For the text-containing cell, return its midpoint in (X, Y) coordinate format. 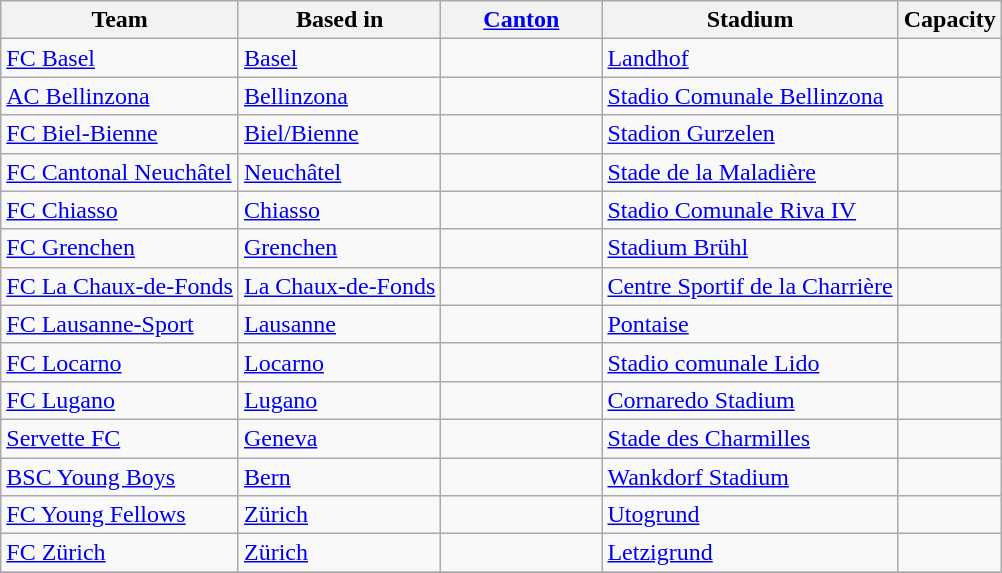
FC Grenchen (120, 248)
Lugano (339, 400)
FC Basel (120, 58)
Biel/Bienne (339, 134)
La Chaux-de-Fonds (339, 286)
FC Lausanne-Sport (120, 324)
Based in (339, 20)
BSC Young Boys (120, 477)
Chiasso (339, 210)
Utogrund (750, 515)
Grenchen (339, 248)
Geneva (339, 438)
Stade de la Maladière (750, 172)
Stadio Comunale Bellinzona (750, 96)
FC Young Fellows (120, 515)
Stadion Gurzelen (750, 134)
Capacity (950, 20)
Centre Sportif de la Charrière (750, 286)
Letzigrund (750, 553)
Cornaredo Stadium (750, 400)
Stadio Comunale Riva IV (750, 210)
FC Biel-Bienne (120, 134)
Servette FC (120, 438)
Stadium (750, 20)
Stadio comunale Lido (750, 362)
FC Chiasso (120, 210)
Bellinzona (339, 96)
Locarno (339, 362)
Lausanne (339, 324)
Canton (522, 20)
Landhof (750, 58)
FC Locarno (120, 362)
Wankdorf Stadium (750, 477)
FC Zürich (120, 553)
Team (120, 20)
Stade des Charmilles (750, 438)
Stadium Brühl (750, 248)
FC La Chaux-de-Fonds (120, 286)
Pontaise (750, 324)
Bern (339, 477)
FC Lugano (120, 400)
Basel (339, 58)
FC Cantonal Neuchâtel (120, 172)
Neuchâtel (339, 172)
AC Bellinzona (120, 96)
